Capture the cell that displays the provided text and extract its (x, y) central coordinate. 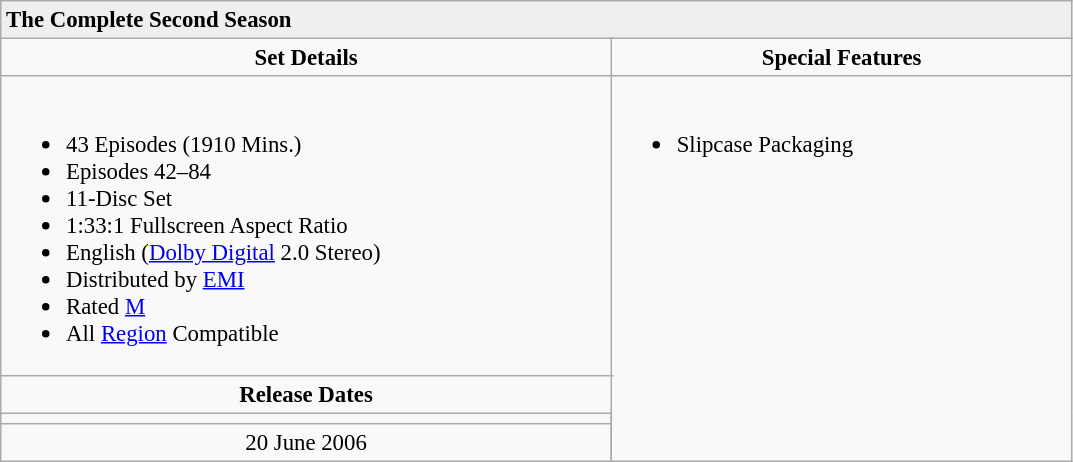
Special Features (842, 58)
Release Dates (306, 394)
Slipcase Packaging (842, 268)
The Complete Second Season (536, 20)
Set Details (306, 58)
20 June 2006 (306, 442)
